Identify which cell holds the provided text, then report its [x, y] central coordinate. 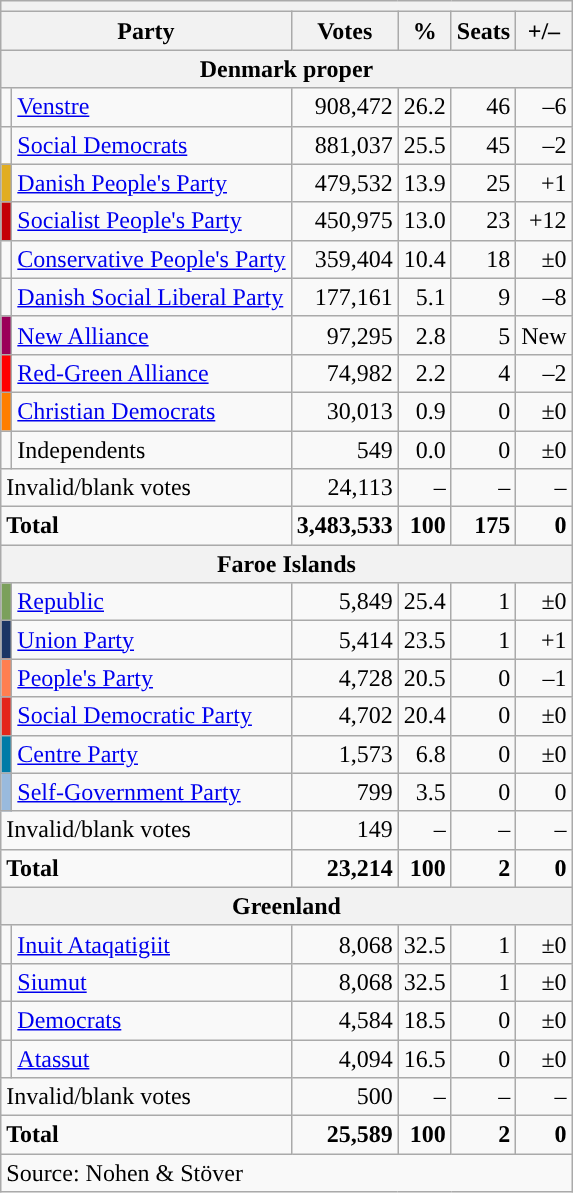
4,584 [344, 1020]
Union Party [152, 640]
25.4 [424, 602]
359,404 [344, 259]
2.8 [424, 335]
16.5 [424, 1059]
Atassut [152, 1059]
74,982 [344, 373]
4,702 [344, 716]
177,161 [344, 297]
Socialist People's Party [152, 221]
4 [483, 373]
Venstre [152, 107]
+/– [544, 31]
5 [483, 335]
3.5 [424, 792]
Social Democratic Party [152, 716]
+12 [544, 221]
Votes [344, 31]
45 [483, 145]
149 [344, 830]
23 [483, 221]
3,483,533 [344, 526]
10.4 [424, 259]
881,037 [344, 145]
4,094 [344, 1059]
30,013 [344, 411]
5,414 [344, 640]
25.5 [424, 145]
People's Party [152, 678]
New Alliance [152, 335]
1,573 [344, 754]
500 [344, 1097]
9 [483, 297]
97,295 [344, 335]
908,472 [344, 107]
Christian Democrats [152, 411]
13.0 [424, 221]
% [424, 31]
13.9 [424, 183]
0.0 [424, 449]
Conservative People's Party [152, 259]
23,214 [344, 868]
46 [483, 107]
24,113 [344, 488]
799 [344, 792]
2.2 [424, 373]
23.5 [424, 640]
5,849 [344, 602]
–1 [544, 678]
–6 [544, 107]
Republic [152, 602]
479,532 [344, 183]
25 [483, 183]
Red-Green Alliance [152, 373]
Greenland [286, 906]
18 [483, 259]
Party [146, 31]
–8 [544, 297]
450,975 [344, 221]
4,728 [344, 678]
Danish Social Liberal Party [152, 297]
Self-Government Party [152, 792]
Inuit Ataqatigiit [152, 944]
Source: Nohen & Stöver [286, 1173]
20.5 [424, 678]
5.1 [424, 297]
549 [344, 449]
6.8 [424, 754]
0.9 [424, 411]
Seats [483, 31]
25,589 [344, 1135]
26.2 [424, 107]
Siumut [152, 982]
Independents [152, 449]
175 [483, 526]
Faroe Islands [286, 564]
New [544, 335]
20.4 [424, 716]
Social Democrats [152, 145]
Danish People's Party [152, 183]
Democrats [152, 1020]
Denmark proper [286, 69]
Centre Party [152, 754]
18.5 [424, 1020]
